Detect which cell encompasses the target text, then output its [x, y] center coordinate. 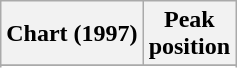
Peakposition [189, 34]
Chart (1997) [72, 34]
